Locate the cell with the specified text and output its (X, Y) center coordinate. 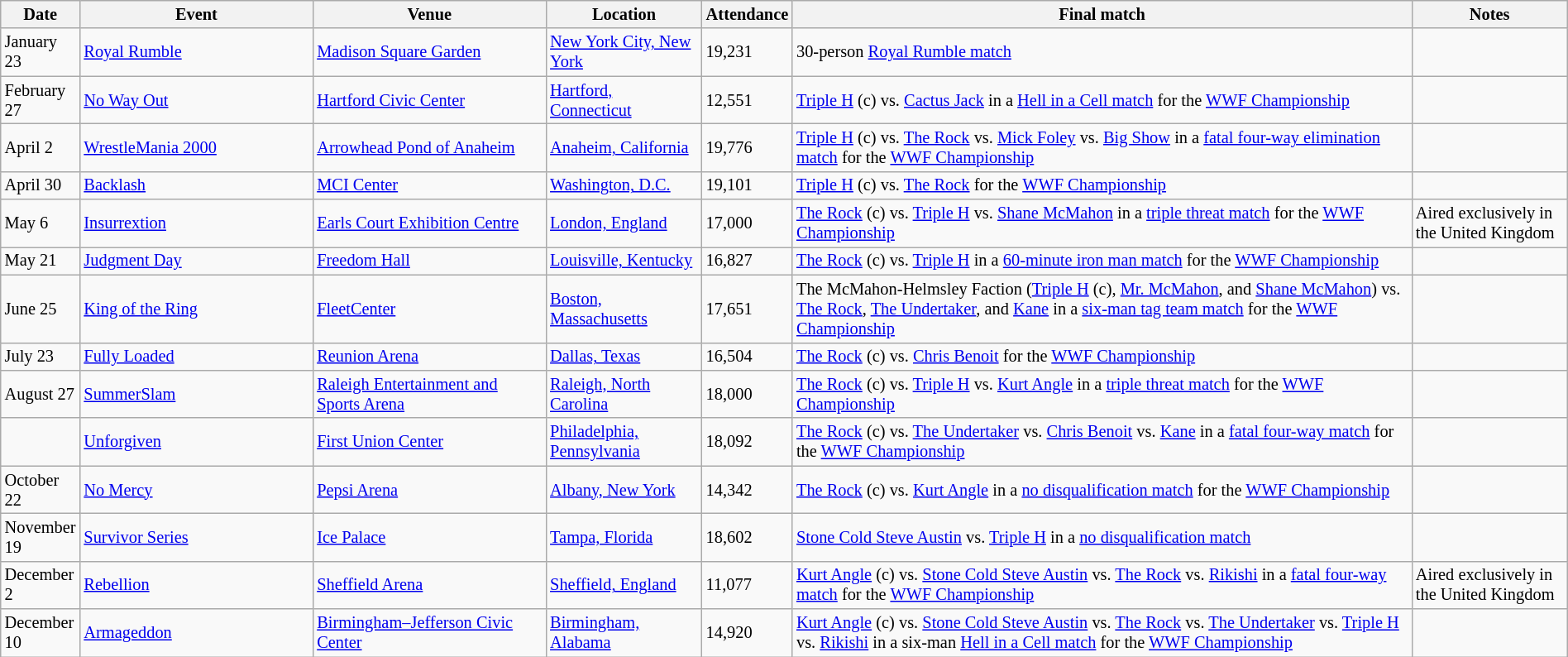
December 10 (41, 633)
Ice Palace (429, 537)
King of the Ring (196, 309)
Washington, D.C. (624, 185)
Venue (429, 14)
30-person Royal Rumble match (1102, 52)
Location (624, 14)
The Rock (c) vs. Triple H vs. Shane McMahon in a triple threat match for the WWF Championship (1102, 223)
Louisville, Kentucky (624, 261)
Arrowhead Pond of Anaheim (429, 147)
The Rock (c) vs. Triple H vs. Kurt Angle in a triple threat match for the WWF Championship (1102, 394)
Sheffield Arena (429, 585)
Boston, Massachusetts (624, 309)
16,827 (748, 261)
First Union Center (429, 442)
Backlash (196, 185)
17,000 (748, 223)
Reunion Arena (429, 357)
FleetCenter (429, 309)
January 23 (41, 52)
Kurt Angle (c) vs. Stone Cold Steve Austin vs. The Rock vs. Rikishi in a fatal four-way match for the WWF Championship (1102, 585)
November 19 (41, 537)
Anaheim, California (624, 147)
New York City, New York (624, 52)
May 21 (41, 261)
Pepsi Arena (429, 490)
Hartford, Connecticut (624, 100)
The Rock (c) vs. Chris Benoit for the WWF Championship (1102, 357)
August 27 (41, 394)
Event (196, 14)
May 6 (41, 223)
MCI Center (429, 185)
Date (41, 14)
Earls Court Exhibition Centre (429, 223)
Triple H (c) vs. Cactus Jack in a Hell in a Cell match for the WWF Championship (1102, 100)
Judgment Day (196, 261)
19,776 (748, 147)
16,504 (748, 357)
London, England (624, 223)
Raleigh Entertainment and Sports Arena (429, 394)
Freedom Hall (429, 261)
18,000 (748, 394)
18,092 (748, 442)
No Way Out (196, 100)
14,342 (748, 490)
19,101 (748, 185)
Sheffield, England (624, 585)
Dallas, Texas (624, 357)
The Rock (c) vs. Triple H in a 60-minute iron man match for the WWF Championship (1102, 261)
February 27 (41, 100)
Triple H (c) vs. The Rock for the WWF Championship (1102, 185)
Birmingham–Jefferson Civic Center (429, 633)
October 22 (41, 490)
Stone Cold Steve Austin vs. Triple H in a no disqualification match (1102, 537)
Survivor Series (196, 537)
April 30 (41, 185)
April 2 (41, 147)
14,920 (748, 633)
Final match (1102, 14)
The Rock (c) vs. Kurt Angle in a no disqualification match for the WWF Championship (1102, 490)
12,551 (748, 100)
July 23 (41, 357)
SummerSlam (196, 394)
Triple H (c) vs. The Rock vs. Mick Foley vs. Big Show in a fatal four-way elimination match for the WWF Championship (1102, 147)
Madison Square Garden (429, 52)
Armageddon (196, 633)
Unforgiven (196, 442)
Raleigh, North Carolina (624, 394)
Insurrextion (196, 223)
Fully Loaded (196, 357)
WrestleMania 2000 (196, 147)
No Mercy (196, 490)
Notes (1489, 14)
The Rock (c) vs. The Undertaker vs. Chris Benoit vs. Kane in a fatal four-way match for the WWF Championship (1102, 442)
Hartford Civic Center (429, 100)
Philadelphia, Pennsylvania (624, 442)
Albany, New York (624, 490)
June 25 (41, 309)
Birmingham, Alabama (624, 633)
17,651 (748, 309)
11,077 (748, 585)
Tampa, Florida (624, 537)
18,602 (748, 537)
December 2 (41, 585)
19,231 (748, 52)
Royal Rumble (196, 52)
Attendance (748, 14)
Rebellion (196, 585)
